Pinpoint the cell where the given text exists, returning its [X, Y] midpoint coordinate. 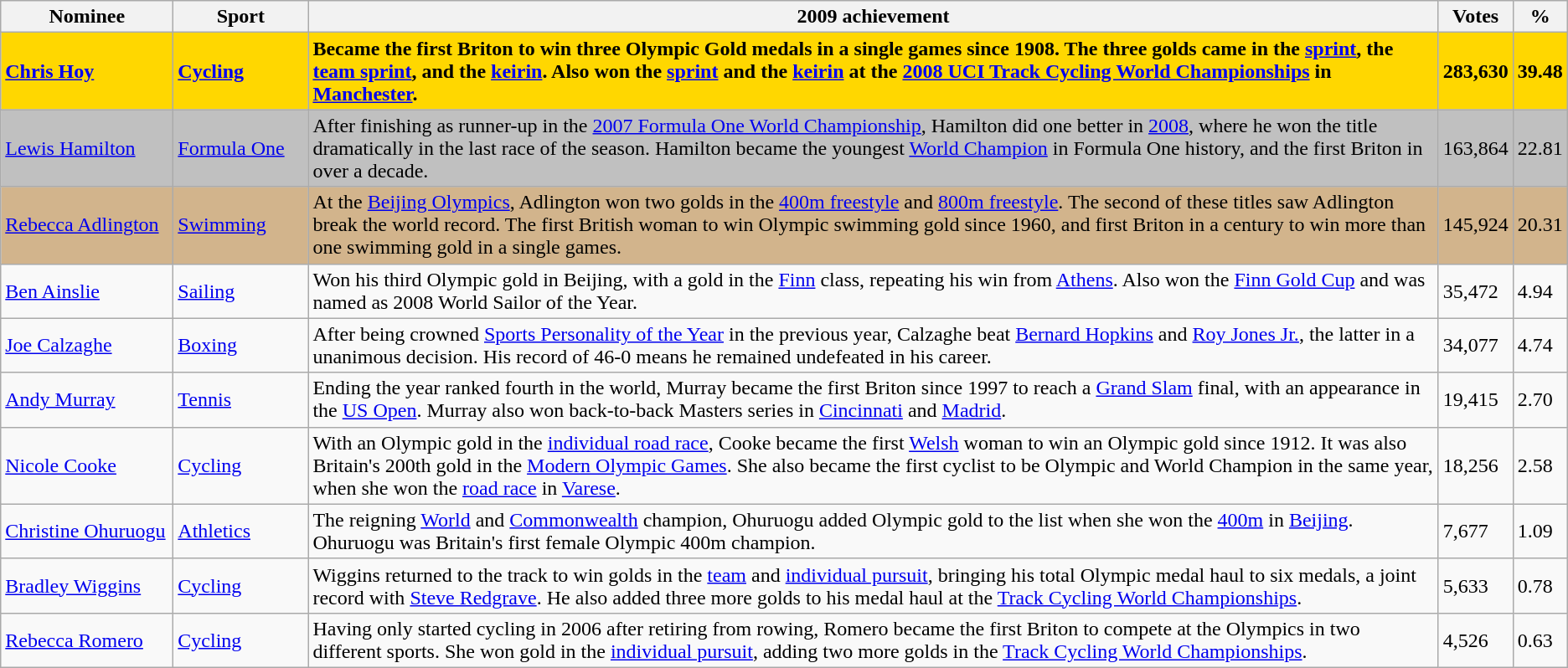
Rebecca Adlington [87, 225]
18,256 [1476, 465]
Tennis [241, 400]
2.70 [1540, 400]
0.78 [1540, 586]
Swimming [241, 225]
2009 achievement [873, 17]
20.31 [1540, 225]
4,526 [1476, 640]
Chris Hoy [87, 71]
Lewis Hamilton [87, 148]
Athletics [241, 531]
35,472 [1476, 291]
Ben Ainslie [87, 291]
% [1540, 17]
19,415 [1476, 400]
1.09 [1540, 531]
Boxing [241, 345]
Votes [1476, 17]
0.63 [1540, 640]
Nominee [87, 17]
7,677 [1476, 531]
Sailing [241, 291]
Andy Murray [87, 400]
Bradley Wiggins [87, 586]
5,633 [1476, 586]
Joe Calzaghe [87, 345]
Rebecca Romero [87, 640]
283,630 [1476, 71]
Sport [241, 17]
39.48 [1540, 71]
145,924 [1476, 225]
4.74 [1540, 345]
34,077 [1476, 345]
Christine Ohuruogu [87, 531]
4.94 [1540, 291]
163,864 [1476, 148]
2.58 [1540, 465]
22.81 [1540, 148]
Nicole Cooke [87, 465]
Formula One [241, 148]
